Return the (x, y) coordinate for the center point of the cell that contains the specified text.  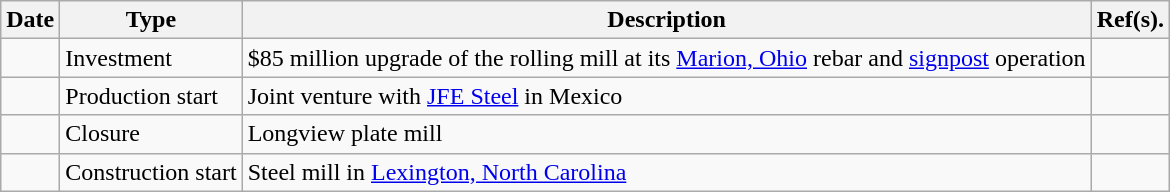
Steel mill in Lexington, North Carolina (666, 172)
Investment (151, 58)
Longview plate mill (666, 134)
Closure (151, 134)
Type (151, 20)
Description (666, 20)
Construction start (151, 172)
Date (30, 20)
Production start (151, 96)
$85 million upgrade of the rolling mill at its Marion, Ohio rebar and signpost operation (666, 58)
Joint venture with JFE Steel in Mexico (666, 96)
Ref(s). (1130, 20)
